Output the (x, y) coordinate of the center of the cell containing the given text.  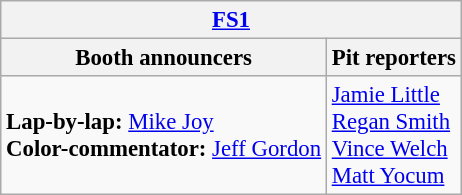
Booth announcers (164, 58)
Pit reporters (394, 58)
FS1 (231, 20)
Lap-by-lap: Mike JoyColor-commentator: Jeff Gordon (164, 136)
Jamie LittleRegan SmithVince WelchMatt Yocum (394, 136)
